Pinpoint the cell where the given text exists, returning its [X, Y] midpoint coordinate. 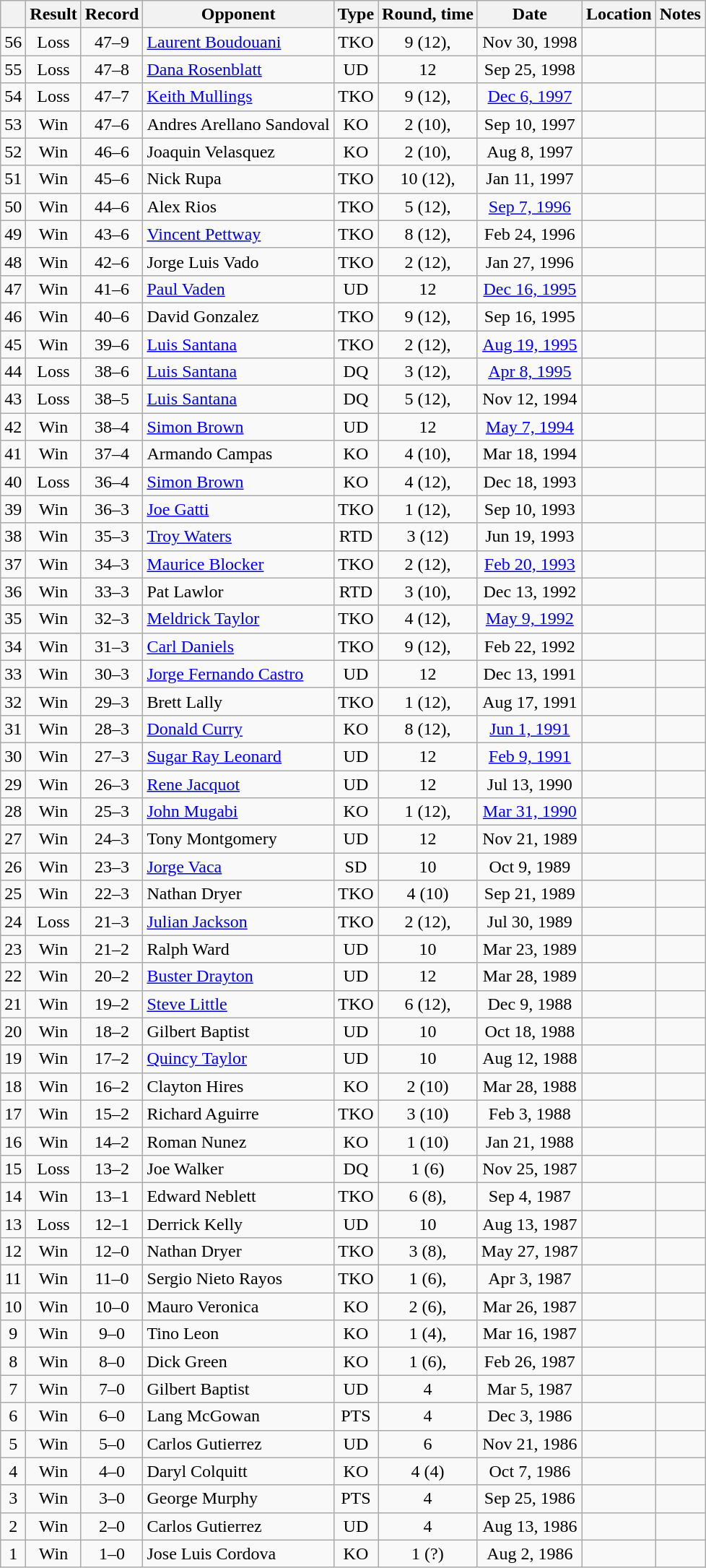
55 [13, 69]
Meldrick Taylor [238, 619]
Andres Arellano Sandoval [238, 124]
Sep 21, 1989 [530, 894]
Carl Daniels [238, 646]
Ralph Ward [238, 949]
Type [355, 14]
42–6 [112, 261]
1 [13, 1554]
38–6 [112, 372]
43 [13, 399]
1 (?) [428, 1554]
4 (4) [428, 1471]
29–3 [112, 701]
Daryl Colquitt [238, 1471]
Apr 8, 1995 [530, 372]
Quincy Taylor [238, 1059]
Steve Little [238, 1004]
Jan 27, 1996 [530, 261]
31 [13, 729]
2 (6), [428, 1307]
8 [13, 1361]
20 [13, 1031]
25 [13, 894]
Lang McGowan [238, 1416]
Notes [680, 14]
46 [13, 316]
3 (10) [428, 1114]
14–2 [112, 1141]
Aug 19, 1995 [530, 345]
Dec 18, 1993 [530, 482]
Joe Gatti [238, 509]
11–0 [112, 1279]
39 [13, 509]
Roman Nunez [238, 1141]
5–0 [112, 1444]
30 [13, 756]
35–3 [112, 537]
54 [13, 97]
6 (8), [428, 1196]
Sep 25, 1986 [530, 1499]
31–3 [112, 646]
32–3 [112, 619]
Armando Campas [238, 454]
Dick Green [238, 1361]
13 [13, 1224]
15 [13, 1169]
16 [13, 1141]
Dec 13, 1991 [530, 674]
Opponent [238, 14]
Edward Neblett [238, 1196]
37 [13, 564]
Rene Jacquot [238, 784]
38 [13, 537]
Troy Waters [238, 537]
Richard Aguirre [238, 1114]
Tino Leon [238, 1334]
42 [13, 427]
Donald Curry [238, 729]
Buster Drayton [238, 976]
1 (6) [428, 1169]
SD [355, 867]
John Mugabi [238, 812]
Jose Luis Cordova [238, 1554]
36 [13, 592]
53 [13, 124]
10 (12), [428, 179]
Mar 28, 1989 [530, 976]
Date [530, 14]
Sep 10, 1993 [530, 509]
40 [13, 482]
Pat Lawlor [238, 592]
21–3 [112, 922]
9 [13, 1334]
4 (10), [428, 454]
28–3 [112, 729]
Nov 30, 1998 [530, 42]
David Gonzalez [238, 316]
Vincent Pettway [238, 234]
32 [13, 701]
Nov 25, 1987 [530, 1169]
38–4 [112, 427]
Mar 23, 1989 [530, 949]
5 [13, 1444]
Nov 21, 1986 [530, 1444]
27–3 [112, 756]
Dana Rosenblatt [238, 69]
47–7 [112, 97]
15–2 [112, 1114]
30–3 [112, 674]
Sep 25, 1998 [530, 69]
47 [13, 289]
1 (10) [428, 1141]
Aug 2, 1986 [530, 1554]
34–3 [112, 564]
41–6 [112, 289]
Mar 28, 1988 [530, 1086]
9–0 [112, 1334]
Feb 24, 1996 [530, 234]
21 [13, 1004]
Feb 9, 1991 [530, 756]
3 (10), [428, 592]
Jul 13, 1990 [530, 784]
Jan 11, 1997 [530, 179]
17–2 [112, 1059]
40–6 [112, 316]
3–0 [112, 1499]
Joaquin Velasquez [238, 152]
Record [112, 14]
43–6 [112, 234]
Aug 17, 1991 [530, 701]
Dec 13, 1992 [530, 592]
Jun 1, 1991 [530, 729]
Jorge Luis Vado [238, 261]
Laurent Boudouani [238, 42]
47–6 [112, 124]
52 [13, 152]
41 [13, 454]
48 [13, 261]
44–6 [112, 207]
35 [13, 619]
George Murphy [238, 1499]
7 [13, 1389]
Clayton Hires [238, 1086]
Oct 9, 1989 [530, 867]
Nov 21, 1989 [530, 839]
Brett Lally [238, 701]
45–6 [112, 179]
25–3 [112, 812]
Derrick Kelly [238, 1224]
Tony Montgomery [238, 839]
Feb 20, 1993 [530, 564]
Feb 3, 1988 [530, 1114]
6–0 [112, 1416]
1 (4), [428, 1334]
Sep 7, 1996 [530, 207]
Mar 5, 1987 [530, 1389]
Location [619, 14]
Sep 16, 1995 [530, 316]
Nick Rupa [238, 179]
46–6 [112, 152]
Mar 31, 1990 [530, 812]
34 [13, 646]
3 (8), [428, 1252]
3 [13, 1499]
21–2 [112, 949]
49 [13, 234]
4–0 [112, 1471]
Mar 16, 1987 [530, 1334]
24–3 [112, 839]
May 7, 1994 [530, 427]
Joe Walker [238, 1169]
Julian Jackson [238, 922]
4 (10) [428, 894]
Sugar Ray Leonard [238, 756]
Jorge Fernando Castro [238, 674]
37–4 [112, 454]
3 (12), [428, 372]
Oct 7, 1986 [530, 1471]
Sep 10, 1997 [530, 124]
Aug 8, 1997 [530, 152]
13–2 [112, 1169]
Dec 6, 1997 [530, 97]
29 [13, 784]
47–8 [112, 69]
19 [13, 1059]
May 27, 1987 [530, 1252]
Oct 18, 1988 [530, 1031]
56 [13, 42]
33 [13, 674]
Sergio Nieto Rayos [238, 1279]
Jun 19, 1993 [530, 537]
Feb 22, 1992 [530, 646]
24 [13, 922]
16–2 [112, 1086]
2 [13, 1526]
50 [13, 207]
Nov 12, 1994 [530, 399]
8–0 [112, 1361]
28 [13, 812]
12–1 [112, 1224]
6 (12), [428, 1004]
36–3 [112, 509]
10–0 [112, 1307]
Sep 4, 1987 [530, 1196]
38–5 [112, 399]
1–0 [112, 1554]
Result [53, 14]
Round, time [428, 14]
33–3 [112, 592]
Alex Rios [238, 207]
Aug 13, 1987 [530, 1224]
Maurice Blocker [238, 564]
22 [13, 976]
May 9, 1992 [530, 619]
2–0 [112, 1526]
19–2 [112, 1004]
Jan 21, 1988 [530, 1141]
Paul Vaden [238, 289]
23 [13, 949]
36–4 [112, 482]
45 [13, 345]
26 [13, 867]
17 [13, 1114]
44 [13, 372]
Jorge Vaca [238, 867]
22–3 [112, 894]
Mar 18, 1994 [530, 454]
Feb 26, 1987 [530, 1361]
Aug 12, 1988 [530, 1059]
23–3 [112, 867]
Aug 13, 1986 [530, 1526]
3 (12) [428, 537]
Jul 30, 1989 [530, 922]
12–0 [112, 1252]
Apr 3, 1987 [530, 1279]
18 [13, 1086]
2 (10) [428, 1086]
Keith Mullings [238, 97]
27 [13, 839]
14 [13, 1196]
Dec 16, 1995 [530, 289]
39–6 [112, 345]
51 [13, 179]
Mauro Veronica [238, 1307]
7–0 [112, 1389]
11 [13, 1279]
Dec 9, 1988 [530, 1004]
Mar 26, 1987 [530, 1307]
47–9 [112, 42]
Dec 3, 1986 [530, 1416]
13–1 [112, 1196]
18–2 [112, 1031]
20–2 [112, 976]
26–3 [112, 784]
